Detect which cell encompasses the target text, then output its (x, y) center coordinate. 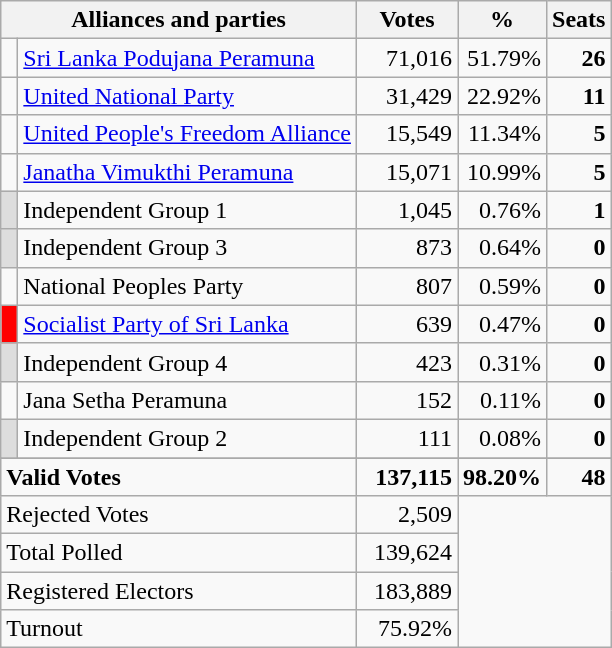
Total Polled (179, 553)
1,045 (406, 210)
Rejected Votes (179, 515)
22.92% (502, 96)
1 (579, 210)
Registered Electors (179, 591)
United People's Freedom Alliance (188, 134)
National Peoples Party (188, 286)
10.99% (502, 172)
0.11% (502, 400)
639 (406, 324)
United National Party (188, 96)
26 (579, 58)
Jana Setha Peramuna (188, 400)
137,115 (406, 477)
Independent Group 1 (188, 210)
Votes (406, 20)
152 (406, 400)
111 (406, 438)
Independent Group 3 (188, 248)
Independent Group 2 (188, 438)
0.47% (502, 324)
Sri Lanka Podujana Peramuna (188, 58)
75.92% (406, 629)
Seats (579, 20)
2,509 (406, 515)
98.20% (502, 477)
183,889 (406, 591)
0.31% (502, 362)
0.59% (502, 286)
0.64% (502, 248)
31,429 (406, 96)
15,071 (406, 172)
71,016 (406, 58)
0.08% (502, 438)
11.34% (502, 134)
Independent Group 4 (188, 362)
48 (579, 477)
% (502, 20)
15,549 (406, 134)
0.76% (502, 210)
Turnout (179, 629)
Janatha Vimukthi Peramuna (188, 172)
11 (579, 96)
Socialist Party of Sri Lanka (188, 324)
51.79% (502, 58)
807 (406, 286)
423 (406, 362)
Alliances and parties (179, 20)
139,624 (406, 553)
873 (406, 248)
Valid Votes (179, 477)
